Provide the (X, Y) coordinate of the cell's center where the given text is located.  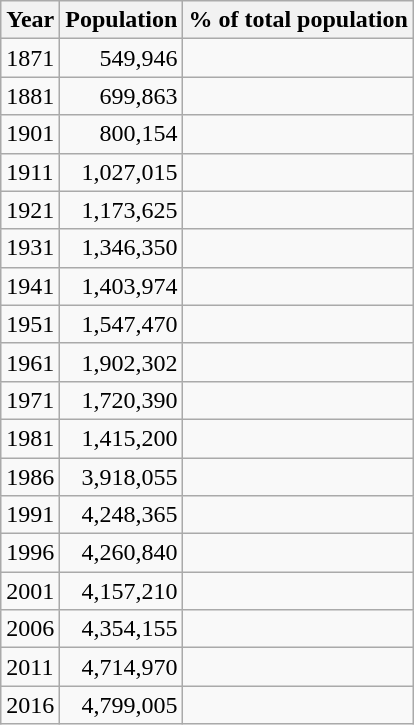
1996 (30, 553)
3,918,055 (122, 477)
800,154 (122, 134)
1986 (30, 477)
4,714,970 (122, 667)
1881 (30, 96)
1971 (30, 400)
1,902,302 (122, 362)
4,248,365 (122, 515)
1,173,625 (122, 210)
2001 (30, 591)
Year (30, 20)
1991 (30, 515)
2006 (30, 629)
1871 (30, 58)
1961 (30, 362)
699,863 (122, 96)
1921 (30, 210)
4,799,005 (122, 705)
1901 (30, 134)
1,547,470 (122, 324)
1931 (30, 248)
4,260,840 (122, 553)
2016 (30, 705)
4,157,210 (122, 591)
1,346,350 (122, 248)
1,720,390 (122, 400)
2011 (30, 667)
Population (122, 20)
1941 (30, 286)
1,403,974 (122, 286)
1981 (30, 438)
1,415,200 (122, 438)
1,027,015 (122, 172)
1911 (30, 172)
1951 (30, 324)
% of total population (298, 20)
4,354,155 (122, 629)
549,946 (122, 58)
